Output the (X, Y) coordinate of the center of the cell containing the given text.  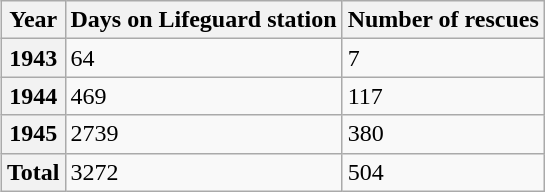
3272 (204, 172)
Number of rescues (443, 20)
117 (443, 96)
7 (443, 58)
64 (204, 58)
Year (33, 20)
1943 (33, 58)
1944 (33, 96)
380 (443, 134)
504 (443, 172)
469 (204, 96)
Total (33, 172)
2739 (204, 134)
Days on Lifeguard station (204, 20)
1945 (33, 134)
